Identify which cell holds the provided text, then report its [X, Y] central coordinate. 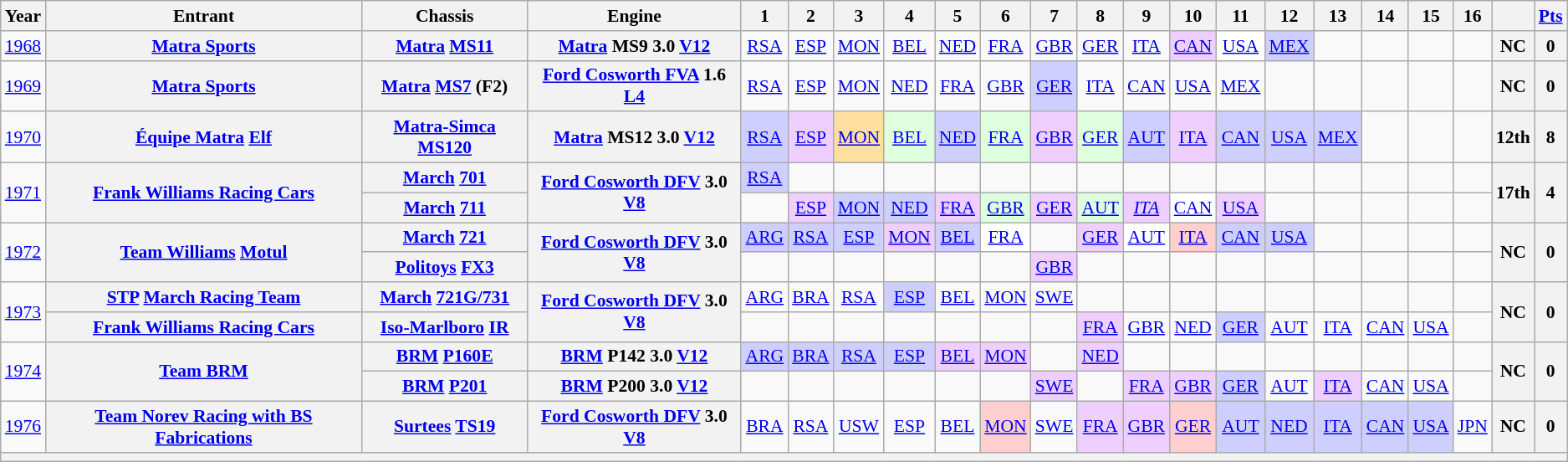
BRM P142 3.0 V12 [634, 357]
1976 [23, 427]
Year [23, 16]
15 [1430, 16]
Matra MS11 [445, 46]
2 [811, 16]
Team BRM [204, 372]
BRM P201 [445, 387]
Matra MS12 3.0 V12 [634, 137]
10 [1193, 16]
March 721G/731 [445, 297]
1972 [23, 253]
13 [1338, 16]
1973 [23, 311]
Matra MS9 3.0 V12 [634, 46]
9 [1147, 16]
1968 [23, 46]
6 [1005, 16]
11 [1240, 16]
JPN [1473, 427]
14 [1386, 16]
17th [1514, 192]
1969 [23, 85]
Matra MS7 (F2) [445, 85]
Ford Cosworth FVA 1.6 L4 [634, 85]
STP March Racing Team [204, 297]
Iso-Marlboro IR [445, 327]
BRM P200 3.0 V12 [634, 387]
3 [860, 16]
Chassis [445, 16]
Engine [634, 16]
12 [1289, 16]
Matra-Simca MS120 [445, 137]
March 711 [445, 208]
1971 [23, 192]
BRM P160E [445, 357]
USW [860, 427]
1970 [23, 137]
Team Norev Racing with BS Fabrications [204, 427]
7 [1055, 16]
5 [958, 16]
March 721 [445, 238]
16 [1473, 16]
Politoys FX3 [445, 268]
Surtees TS19 [445, 427]
12th [1514, 137]
Pts [1550, 16]
1 [764, 16]
March 701 [445, 178]
1974 [23, 372]
Entrant [204, 16]
Équipe Matra Elf [204, 137]
Team Williams Motul [204, 253]
